Return the [x, y] coordinate for the center point of the cell that contains the specified text.  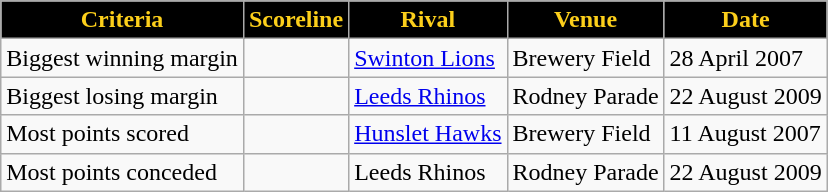
Most points conceded [122, 172]
Criteria [122, 20]
Rival [428, 20]
Venue [586, 20]
Biggest losing margin [122, 96]
Most points scored [122, 134]
Date [746, 20]
Biggest winning margin [122, 58]
28 April 2007 [746, 58]
Scoreline [296, 20]
Swinton Lions [428, 58]
Hunslet Hawks [428, 134]
11 August 2007 [746, 134]
